Determine the [x, y] coordinate at the center of the cell enclosing the given text.  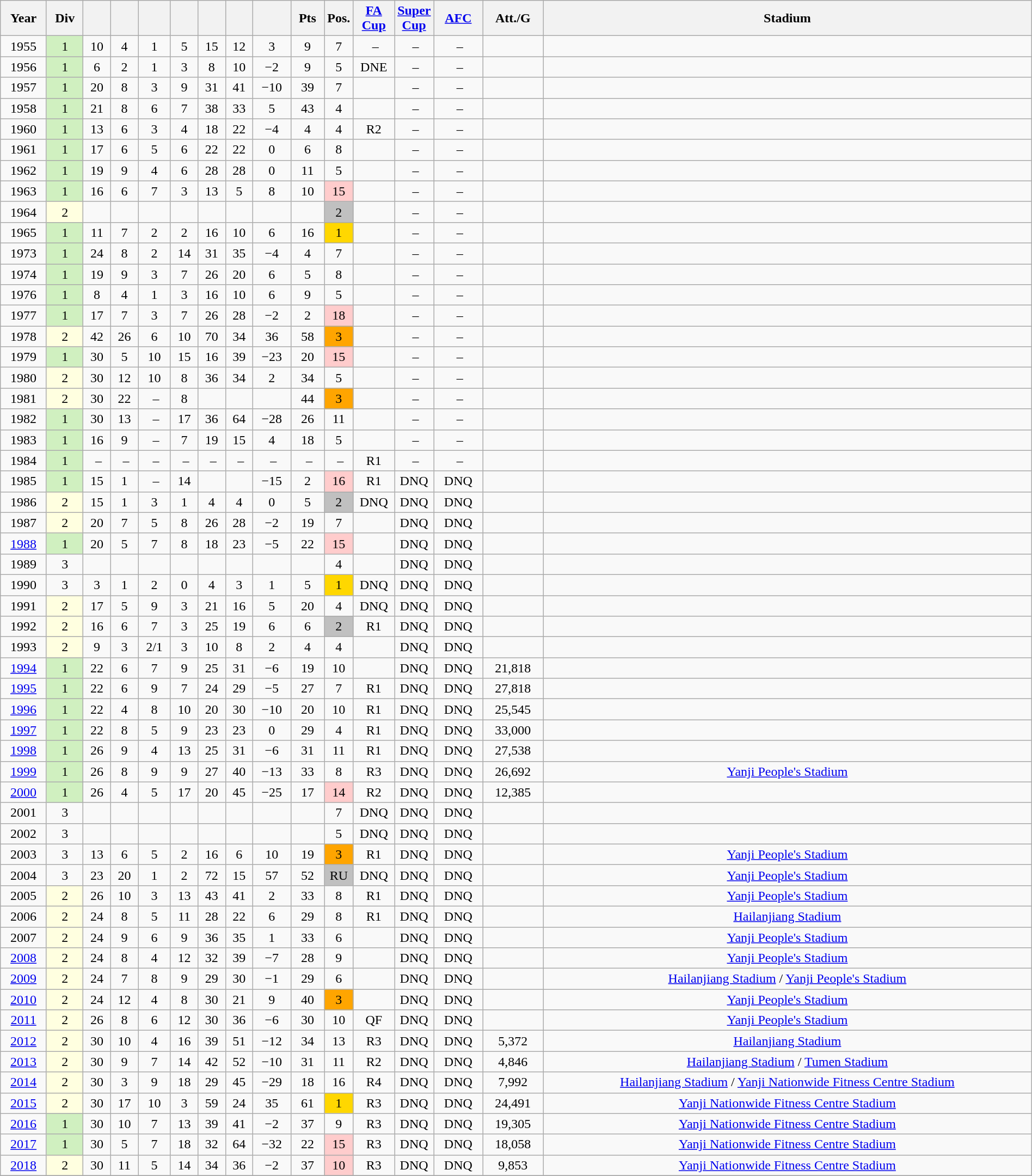
2017 [24, 1144]
1962 [24, 170]
1955 [24, 46]
1961 [24, 150]
−7 [272, 958]
1978 [24, 336]
1979 [24, 357]
1992 [24, 627]
2014 [24, 1082]
2000 [24, 792]
1982 [24, 419]
DNE [374, 67]
Hailanjiang Stadium / Tumen Stadium [788, 1062]
1990 [24, 585]
25,545 [513, 709]
2016 [24, 1124]
−15 [272, 481]
1980 [24, 378]
FA Cup [374, 19]
12,385 [513, 792]
1989 [24, 564]
−25 [272, 792]
1995 [24, 689]
1963 [24, 191]
2012 [24, 1041]
2003 [24, 854]
9,853 [513, 1165]
24,491 [513, 1103]
1997 [24, 730]
Hailanjiang Stadium / Yanji People's Stadium [788, 979]
Year [24, 19]
Pts [308, 19]
R4 [374, 1082]
19,305 [513, 1124]
1958 [24, 108]
38 [212, 108]
−28 [272, 419]
1998 [24, 751]
2005 [24, 896]
1986 [24, 502]
−13 [272, 771]
1996 [24, 709]
33,000 [513, 730]
1965 [24, 232]
2007 [24, 937]
5,372 [513, 1041]
57 [272, 875]
−12 [272, 1041]
2015 [24, 1103]
1999 [24, 771]
2013 [24, 1062]
1983 [24, 440]
1987 [24, 523]
2010 [24, 1000]
2018 [24, 1165]
2001 [24, 813]
2009 [24, 979]
−29 [272, 1082]
1994 [24, 668]
1985 [24, 481]
RU [339, 875]
−1 [272, 979]
1976 [24, 295]
1964 [24, 212]
70 [212, 336]
1956 [24, 67]
2008 [24, 958]
27,538 [513, 751]
1957 [24, 88]
Att./G [513, 19]
18,058 [513, 1144]
58 [308, 336]
−23 [272, 357]
72 [212, 875]
−32 [272, 1144]
2006 [24, 916]
1984 [24, 461]
Pos. [339, 19]
27,818 [513, 689]
1960 [24, 129]
2011 [24, 1020]
7,992 [513, 1082]
4,846 [513, 1062]
AFC [458, 19]
26,692 [513, 771]
51 [239, 1041]
2/1 [155, 647]
2002 [24, 834]
Div [65, 19]
21,818 [513, 668]
1991 [24, 606]
59 [212, 1103]
1973 [24, 253]
1981 [24, 399]
Stadium [788, 19]
Super Cup [414, 19]
2004 [24, 875]
1977 [24, 316]
QF [374, 1020]
61 [308, 1103]
Hailanjiang Stadium / Yanji Nationwide Fitness Centre Stadium [788, 1082]
44 [308, 399]
1993 [24, 647]
1974 [24, 274]
1988 [24, 543]
